Return [X, Y] of the center of cell containing provided text 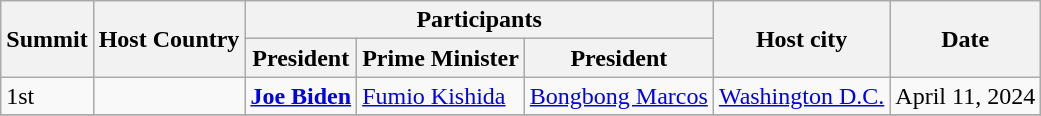
Joe Biden [301, 96]
Host city [801, 39]
Washington D.C. [801, 96]
1st [47, 96]
Fumio Kishida [441, 96]
April 11, 2024 [966, 96]
Host Country [169, 39]
Summit [47, 39]
Bongbong Marcos [618, 96]
Prime Minister [441, 58]
Participants [479, 20]
Date [966, 39]
